Return the (x, y) coordinate for the center point of the cell that contains the specified text.  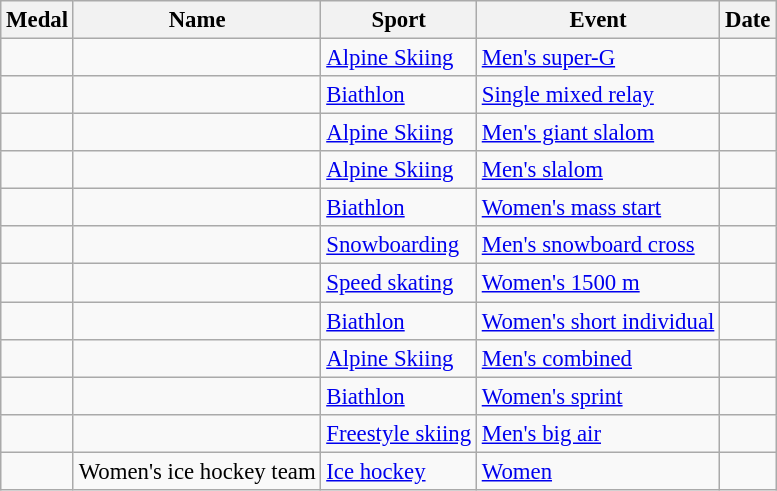
Men's super-G (598, 58)
Single mixed relay (598, 95)
Speed skating (399, 283)
Date (748, 20)
Women's mass start (598, 208)
Men's slalom (598, 170)
Women (598, 471)
Men's big air (598, 433)
Event (598, 20)
Sport (399, 20)
Women's short individual (598, 321)
Women's 1500 m (598, 283)
Women's sprint (598, 396)
Name (197, 20)
Ice hockey (399, 471)
Men's combined (598, 358)
Freestyle skiing (399, 433)
Women's ice hockey team (197, 471)
Men's giant slalom (598, 133)
Medal (38, 20)
Men's snowboard cross (598, 245)
Snowboarding (399, 245)
